Determine the (X, Y) coordinate at the center of the cell enclosing the given text.  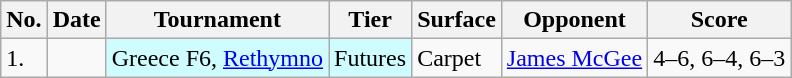
Date (76, 20)
1. (24, 58)
Futures (370, 58)
Greece F6, Rethymno (217, 58)
Score (720, 20)
Opponent (574, 20)
Tournament (217, 20)
Surface (457, 20)
No. (24, 20)
Tier (370, 20)
4–6, 6–4, 6–3 (720, 58)
Carpet (457, 58)
James McGee (574, 58)
